Extract the (x, y) coordinate from the center of the cell holding the provided text.  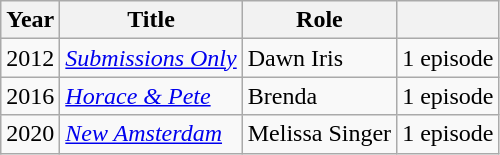
Role (319, 20)
Year (30, 20)
Title (151, 20)
Brenda (319, 96)
Horace & Pete (151, 96)
Dawn Iris (319, 58)
2012 (30, 58)
Melissa Singer (319, 134)
2020 (30, 134)
Submissions Only (151, 58)
2016 (30, 96)
New Amsterdam (151, 134)
